Detect which cell encompasses the target text, then output its (X, Y) center coordinate. 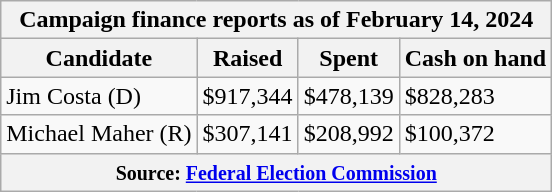
$917,344 (248, 96)
$828,283 (475, 96)
Spent (348, 58)
$478,139 (348, 96)
Cash on hand (475, 58)
$307,141 (248, 134)
Candidate (99, 58)
$208,992 (348, 134)
Michael Maher (R) (99, 134)
Source: Federal Election Commission (276, 172)
Campaign finance reports as of February 14, 2024 (276, 20)
Jim Costa (D) (99, 96)
$100,372 (475, 134)
Raised (248, 58)
